Search for the cell housing the specified text and yield its (X, Y) center coordinate. 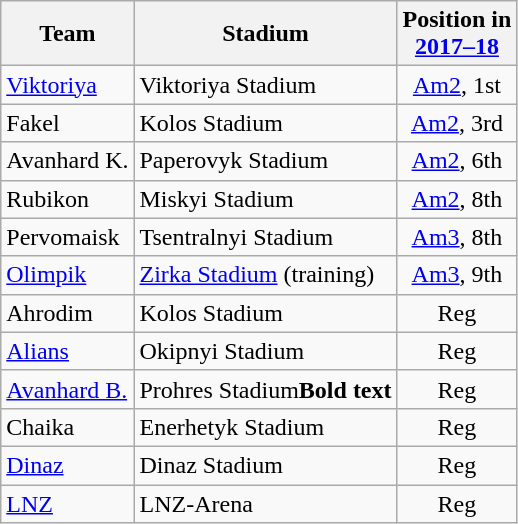
Stadium (266, 34)
Am2, 6th (457, 161)
Avanhard K. (68, 161)
Am3, 8th (457, 237)
Dinaz (68, 465)
Zirka Stadium (training) (266, 275)
Pervomaisk (68, 237)
Am2, 1st (457, 85)
Am2, 3rd (457, 123)
Dinaz Stadium (266, 465)
Chaika (68, 427)
LNZ (68, 503)
Fakel (68, 123)
Paperovyk Stadium (266, 161)
Am3, 9th (457, 275)
Ahrodim (68, 313)
Am2, 8th (457, 199)
Tsentralnyi Stadium (266, 237)
Position in2017–18 (457, 34)
Olimpik (68, 275)
Avanhard B. (68, 389)
Alians (68, 351)
Prohres StadiumBold text (266, 389)
Enerhetyk Stadium (266, 427)
Rubikon (68, 199)
Viktoriya (68, 85)
Viktoriya Stadium (266, 85)
LNZ-Arena (266, 503)
Okipnyi Stadium (266, 351)
Team (68, 34)
Miskyi Stadium (266, 199)
